Output the (X, Y) coordinate of the center of the cell containing the given text.  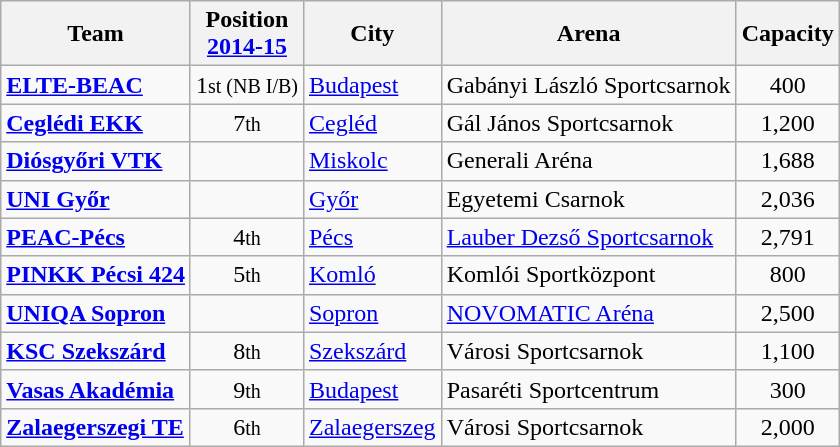
ELTE-BEAC (96, 85)
Team (96, 34)
1,100 (788, 351)
9th (246, 389)
2,000 (788, 427)
2,500 (788, 313)
Diósgyőri VTK (96, 161)
PEAC-Pécs (96, 237)
4th (246, 237)
Szekszárd (372, 351)
5th (246, 275)
Lauber Dezső Sportcsarnok (588, 237)
Position2014-15 (246, 34)
Miskolc (372, 161)
6th (246, 427)
Zalaegerszegi TE (96, 427)
NOVOMATIC Aréna (588, 313)
1,200 (788, 123)
UNI Győr (96, 199)
Gabányi László Sportcsarnok (588, 85)
8th (246, 351)
PINKK Pécsi 424 (96, 275)
Egyetemi Csarnok (588, 199)
City (372, 34)
800 (788, 275)
Ceglédi EKK (96, 123)
7th (246, 123)
Generali Aréna (588, 161)
1st (NB I/B) (246, 85)
Sopron (372, 313)
Pasaréti Sportcentrum (588, 389)
Zalaegerszeg (372, 427)
Pécs (372, 237)
Vasas Akadémia (96, 389)
Capacity (788, 34)
400 (788, 85)
Komlói Sportközpont (588, 275)
Cegléd (372, 123)
Győr (372, 199)
KSC Szekszárd (96, 351)
UNIQA Sopron (96, 313)
300 (788, 389)
2,036 (788, 199)
Komló (372, 275)
2,791 (788, 237)
Gál János Sportcsarnok (588, 123)
1,688 (788, 161)
Arena (588, 34)
